For the text-containing cell, return its midpoint in (X, Y) coordinate format. 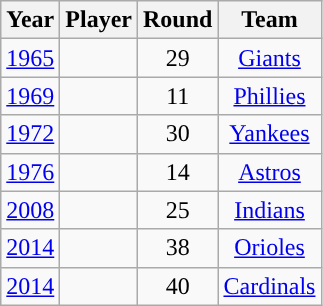
1969 (30, 96)
Astros (270, 172)
Indians (270, 210)
1972 (30, 134)
40 (178, 286)
30 (178, 134)
11 (178, 96)
Player (99, 20)
14 (178, 172)
Team (270, 20)
1976 (30, 172)
25 (178, 210)
38 (178, 248)
Round (178, 20)
Yankees (270, 134)
Phillies (270, 96)
2008 (30, 210)
1965 (30, 58)
29 (178, 58)
Orioles (270, 248)
Giants (270, 58)
Cardinals (270, 286)
Year (30, 20)
